For the text-containing cell, return its midpoint in [x, y] coordinate format. 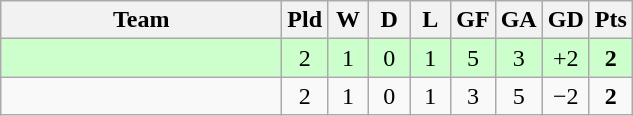
Pld [305, 20]
GA [518, 20]
L [430, 20]
GD [566, 20]
GF [473, 20]
+2 [566, 58]
W [348, 20]
−2 [566, 96]
Team [142, 20]
Pts [610, 20]
D [390, 20]
